Find where the given text appears and provide that cell's center as [x, y] coordinate. 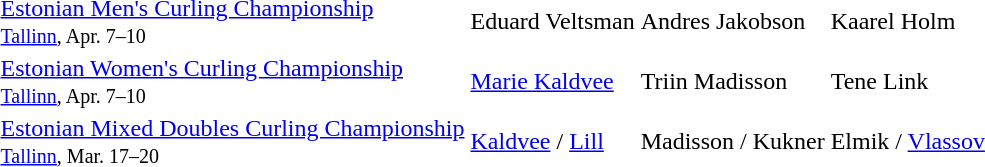
Marie Kaldvee [552, 82]
Triin Madisson [732, 82]
